Search for the cell housing the specified text and yield its (X, Y) center coordinate. 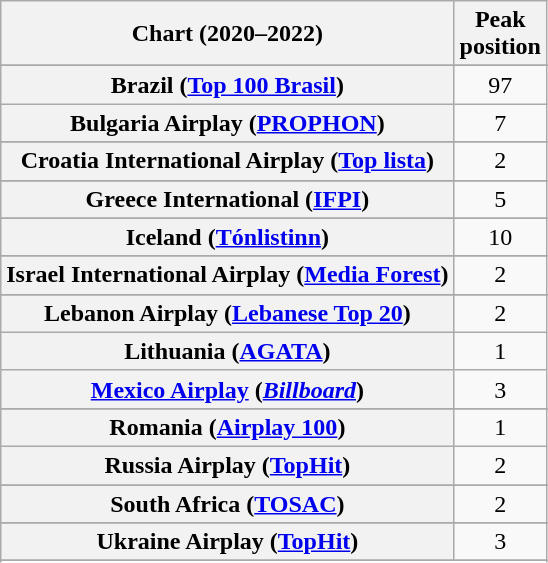
Lebanon Airplay (Lebanese Top 20) (228, 313)
Ukraine Airplay (TopHit) (228, 542)
5 (500, 199)
10 (500, 237)
Russia Airplay (TopHit) (228, 465)
Lithuania (AGATA) (228, 351)
Peakposition (500, 34)
97 (500, 85)
Iceland (Tónlistinn) (228, 237)
Brazil (Top 100 Brasil) (228, 85)
Israel International Airplay (Media Forest) (228, 275)
Greece International (IFPI) (228, 199)
Croatia International Airplay (Top lista) (228, 161)
South Africa (TOSAC) (228, 503)
Bulgaria Airplay (PROPHON) (228, 123)
Chart (2020–2022) (228, 34)
Romania (Airplay 100) (228, 427)
Mexico Airplay (Billboard) (228, 389)
7 (500, 123)
